Return [X, Y] of the center of cell containing provided text 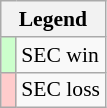
SEC win [60, 55]
SEC loss [60, 90]
Legend [53, 19]
